Detect which cell encompasses the target text, then output its [X, Y] center coordinate. 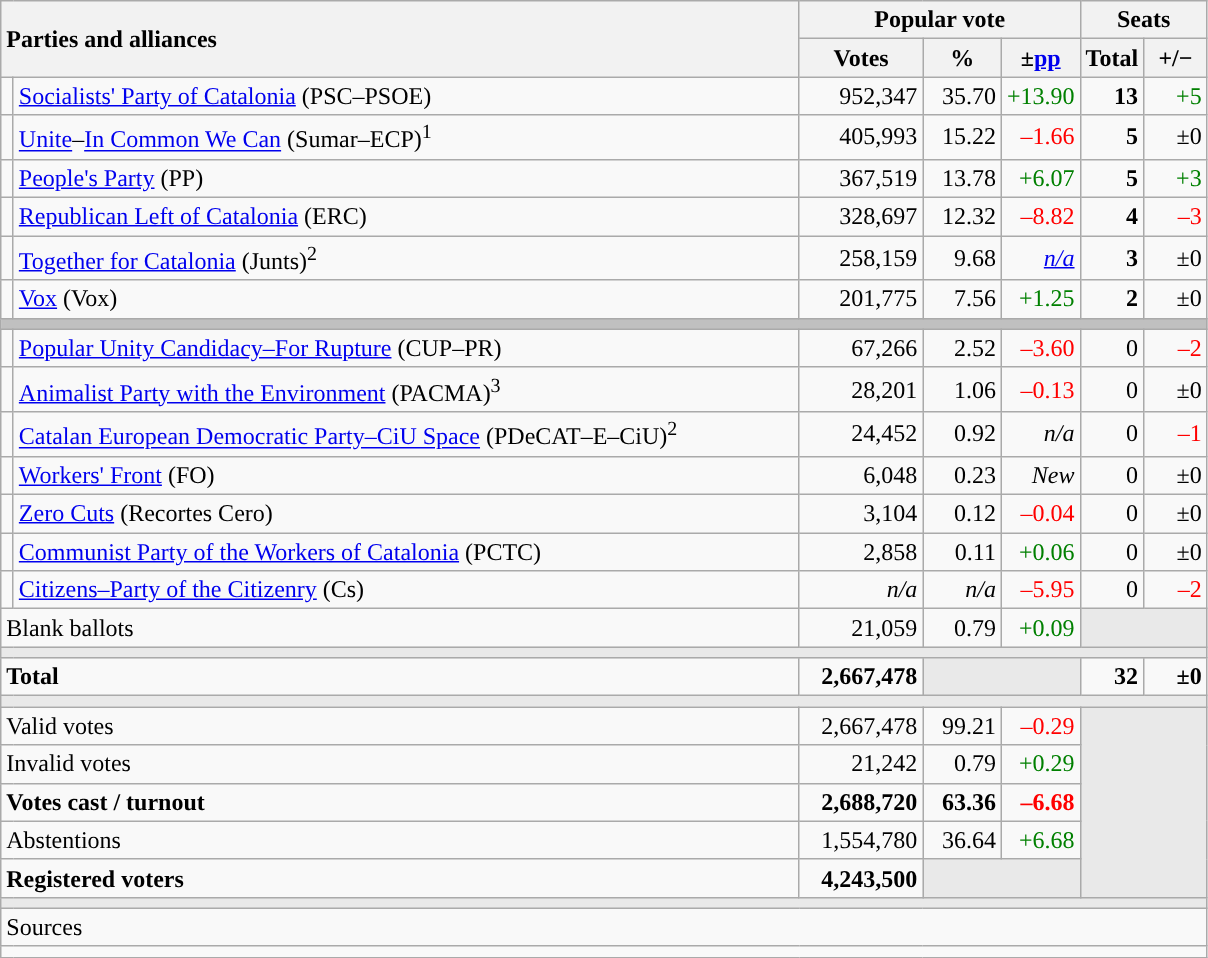
99.21 [962, 726]
+0.06 [1040, 552]
±pp [1040, 58]
+6.68 [1040, 840]
367,519 [861, 178]
Zero Cuts (Recortes Cero) [406, 514]
–5.95 [1040, 590]
952,347 [861, 96]
+6.07 [1040, 178]
+0.29 [1040, 764]
0.11 [962, 552]
Popular vote [940, 20]
Votes cast / turnout [400, 802]
Parties and alliances [400, 39]
0.92 [962, 434]
32 [1112, 677]
63.36 [962, 802]
1,554,780 [861, 840]
% [962, 58]
–0.13 [1040, 390]
Abstentions [400, 840]
405,993 [861, 138]
21,059 [861, 628]
Unite–In Common We Can (Sumar–ECP)1 [406, 138]
4,243,500 [861, 878]
+3 [1176, 178]
Animalist Party with the Environment (PACMA)3 [406, 390]
2.52 [962, 348]
Republican Left of Catalonia (ERC) [406, 217]
Citizens–Party of the Citizenry (Cs) [406, 590]
Invalid votes [400, 764]
–0.04 [1040, 514]
2,858 [861, 552]
–8.82 [1040, 217]
21,242 [861, 764]
35.70 [962, 96]
Blank ballots [400, 628]
258,159 [861, 258]
67,266 [861, 348]
36.64 [962, 840]
328,697 [861, 217]
Sources [604, 927]
9.68 [962, 258]
Seats [1144, 20]
6,048 [861, 475]
201,775 [861, 299]
+5 [1176, 96]
Socialists' Party of Catalonia (PSC–PSOE) [406, 96]
0.12 [962, 514]
24,452 [861, 434]
+/− [1176, 58]
–6.68 [1040, 802]
28,201 [861, 390]
4 [1112, 217]
1.06 [962, 390]
0.23 [962, 475]
12.32 [962, 217]
Workers' Front (FO) [406, 475]
+1.25 [1040, 299]
Popular Unity Candidacy–For Rupture (CUP–PR) [406, 348]
+13.90 [1040, 96]
–3.60 [1040, 348]
–1.66 [1040, 138]
Vox (Vox) [406, 299]
+0.09 [1040, 628]
Communist Party of the Workers of Catalonia (PCTC) [406, 552]
7.56 [962, 299]
15.22 [962, 138]
New [1040, 475]
Catalan European Democratic Party–CiU Space (PDeCAT–E–CiU)2 [406, 434]
Votes [861, 58]
–3 [1176, 217]
Together for Catalonia (Junts)2 [406, 258]
2,688,720 [861, 802]
2 [1112, 299]
Valid votes [400, 726]
–0.29 [1040, 726]
People's Party (PP) [406, 178]
13.78 [962, 178]
3 [1112, 258]
–1 [1176, 434]
3,104 [861, 514]
Registered voters [400, 878]
13 [1112, 96]
